For the text-containing cell, return its midpoint in [X, Y] coordinate format. 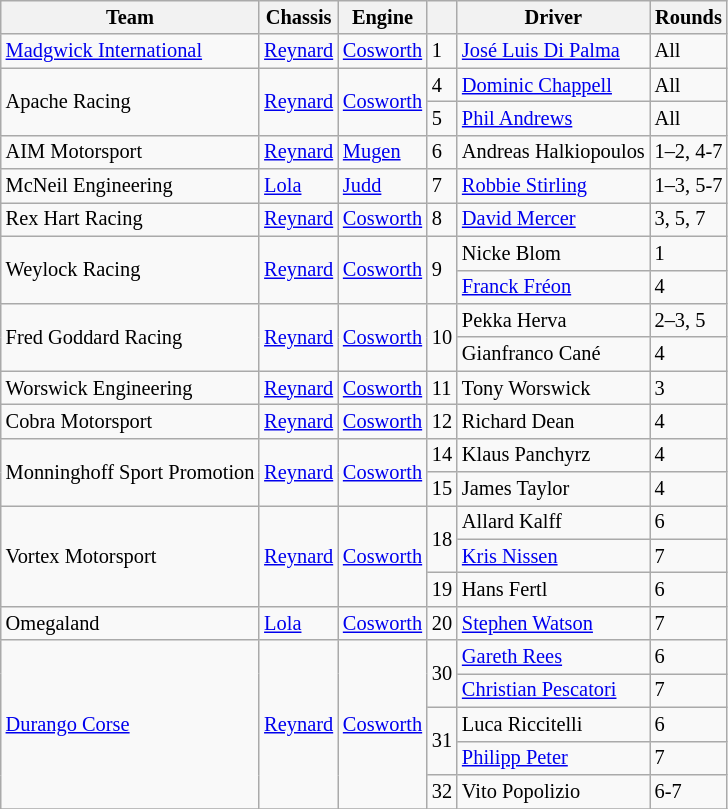
McNeil Engineering [130, 186]
Mugen [382, 152]
David Mercer [554, 219]
Apache Racing [130, 102]
5 [442, 118]
Hans Fertl [554, 589]
Christian Pescatori [554, 690]
19 [442, 589]
8 [442, 219]
3 [689, 388]
Madgwick International [130, 51]
9 [442, 270]
3, 5, 7 [689, 219]
Omegaland [130, 623]
6-7 [689, 791]
Monninghoff Sport Promotion [130, 472]
Vortex Motorsport [130, 556]
AIM Motorsport [130, 152]
Gareth Rees [554, 657]
Rounds [689, 17]
Driver [554, 17]
Fred Goddard Racing [130, 336]
Rex Hart Racing [130, 219]
Weylock Racing [130, 270]
30 [442, 674]
José Luis Di Palma [554, 51]
Luca Riccitelli [554, 724]
Vito Popolizio [554, 791]
18 [442, 538]
Tony Worswick [554, 388]
Team [130, 17]
Worswick Engineering [130, 388]
11 [442, 388]
Judd [382, 186]
Chassis [298, 17]
Pekka Herva [554, 320]
14 [442, 455]
Cobra Motorsport [130, 421]
Allard Kalff [554, 522]
31 [442, 740]
Franck Fréon [554, 287]
Nicke Blom [554, 253]
James Taylor [554, 489]
2–3, 5 [689, 320]
15 [442, 489]
Durango Corse [130, 724]
Klaus Panchyrz [554, 455]
Stephen Watson [554, 623]
1–2, 4-7 [689, 152]
Kris Nissen [554, 556]
Dominic Chappell [554, 85]
32 [442, 791]
Richard Dean [554, 421]
Engine [382, 17]
Andreas Halkiopoulos [554, 152]
Gianfranco Cané [554, 354]
Robbie Stirling [554, 186]
Phil Andrews [554, 118]
1–3, 5-7 [689, 186]
10 [442, 336]
12 [442, 421]
20 [442, 623]
Philipp Peter [554, 758]
